Identify which cell holds the provided text, then report its [X, Y] central coordinate. 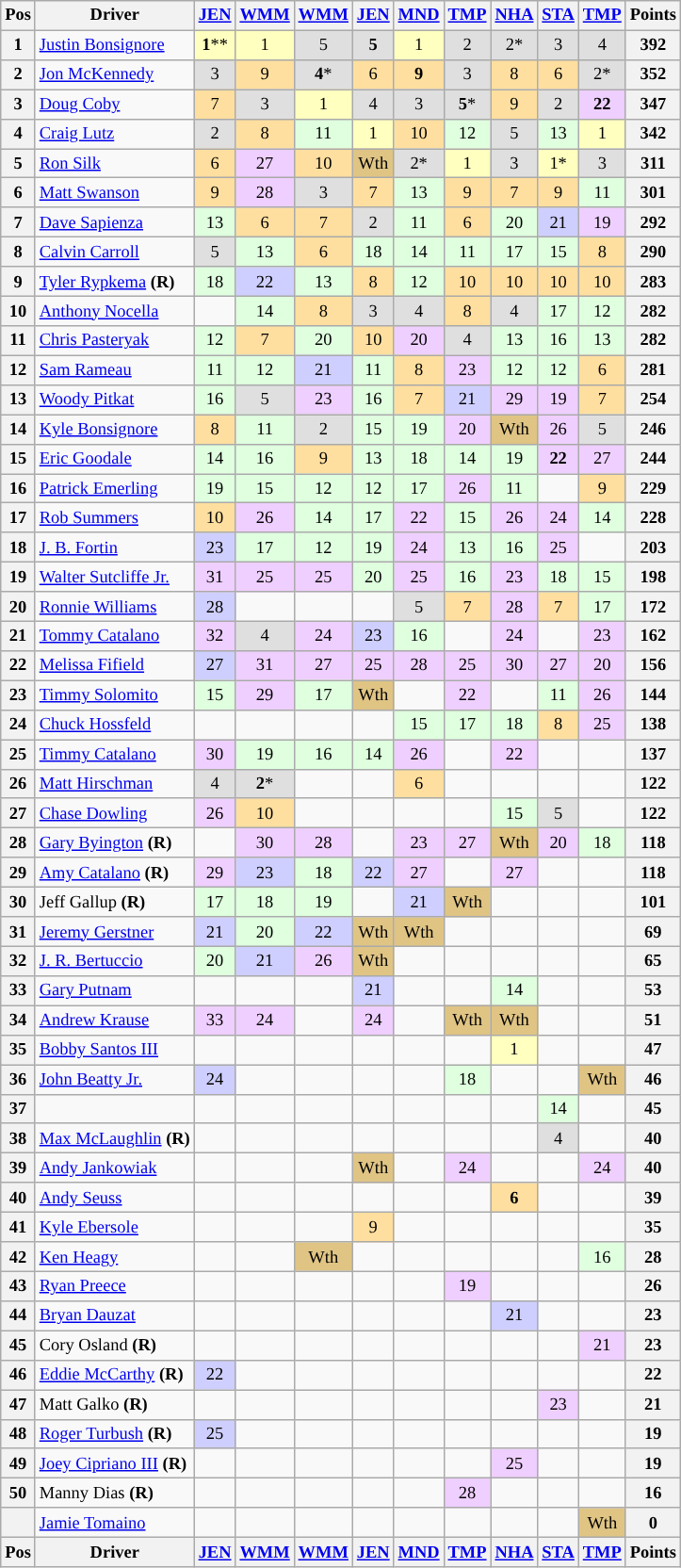
Ron Silk [115, 164]
69 [653, 931]
Kyle Bonsignore [115, 430]
36 [19, 1080]
53 [653, 991]
Manny Dias (R) [115, 1493]
Timmy Catalano [115, 754]
Sam Rameau [115, 369]
Doug Coby [115, 104]
Matt Swanson [115, 192]
Bobby Santos III [115, 1050]
5* [467, 104]
Jamie Tomaino [115, 1523]
Andrew Krause [115, 1020]
1* [558, 164]
198 [653, 577]
Timmy Solomito [115, 695]
Jeff Gallup (R) [115, 903]
50 [19, 1493]
Chuck Hossfeld [115, 726]
Anthony Nocella [115, 311]
34 [19, 1020]
283 [653, 281]
137 [653, 754]
43 [19, 1287]
Roger Turbush (R) [115, 1434]
Joey Cipriano III (R) [115, 1464]
J. R. Bertuccio [115, 961]
Kyle Ebersole [115, 1227]
38 [19, 1138]
John Beatty Jr. [115, 1080]
Gary Putnam [115, 991]
101 [653, 903]
Craig Lutz [115, 134]
228 [653, 518]
281 [653, 369]
Andy Seuss [115, 1197]
Matt Hirschman [115, 784]
Ken Heagy [115, 1257]
Dave Sapienza [115, 222]
246 [653, 430]
311 [653, 164]
44 [19, 1315]
Max McLaughlin (R) [115, 1138]
Matt Galko (R) [115, 1404]
J. B. Fortin [115, 548]
4* [323, 75]
48 [19, 1434]
203 [653, 548]
Ronnie Williams [115, 607]
Walter Sutcliffe Jr. [115, 577]
49 [19, 1464]
Tyler Rypkema (R) [115, 281]
1** [215, 45]
Eric Goodale [115, 458]
51 [653, 1020]
290 [653, 253]
Cory Osland (R) [115, 1346]
Calvin Carroll [115, 253]
Jeremy Gerstner [115, 931]
Rob Summers [115, 518]
Gary Byington (R) [115, 842]
229 [653, 488]
156 [653, 665]
Justin Bonsignore [115, 45]
Woody Pitkat [115, 400]
0 [653, 1523]
292 [653, 222]
37 [19, 1108]
254 [653, 400]
144 [653, 695]
Andy Jankowiak [115, 1168]
162 [653, 637]
Jon McKennedy [115, 75]
Eddie McCarthy (R) [115, 1376]
65 [653, 961]
Amy Catalano (R) [115, 873]
41 [19, 1227]
172 [653, 607]
Patrick Emerling [115, 488]
Tommy Catalano [115, 637]
138 [653, 726]
392 [653, 45]
347 [653, 104]
Melissa Fifield [115, 665]
Chris Pasteryak [115, 341]
Chase Dowling [115, 814]
342 [653, 134]
Bryan Dauzat [115, 1315]
244 [653, 458]
42 [19, 1257]
Ryan Preece [115, 1287]
352 [653, 75]
301 [653, 192]
